Determine the (x, y) coordinate at the center of the cell enclosing the given text.  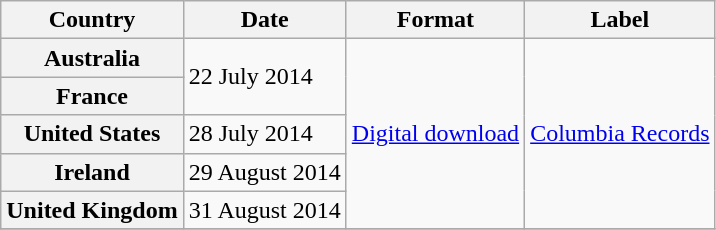
Columbia Records (620, 134)
Ireland (92, 172)
United Kingdom (92, 210)
France (92, 96)
22 July 2014 (264, 77)
Country (92, 20)
United States (92, 134)
Label (620, 20)
Australia (92, 58)
29 August 2014 (264, 172)
31 August 2014 (264, 210)
Digital download (435, 134)
Format (435, 20)
Date (264, 20)
28 July 2014 (264, 134)
